Pinpoint the cell where the given text exists, returning its (X, Y) midpoint coordinate. 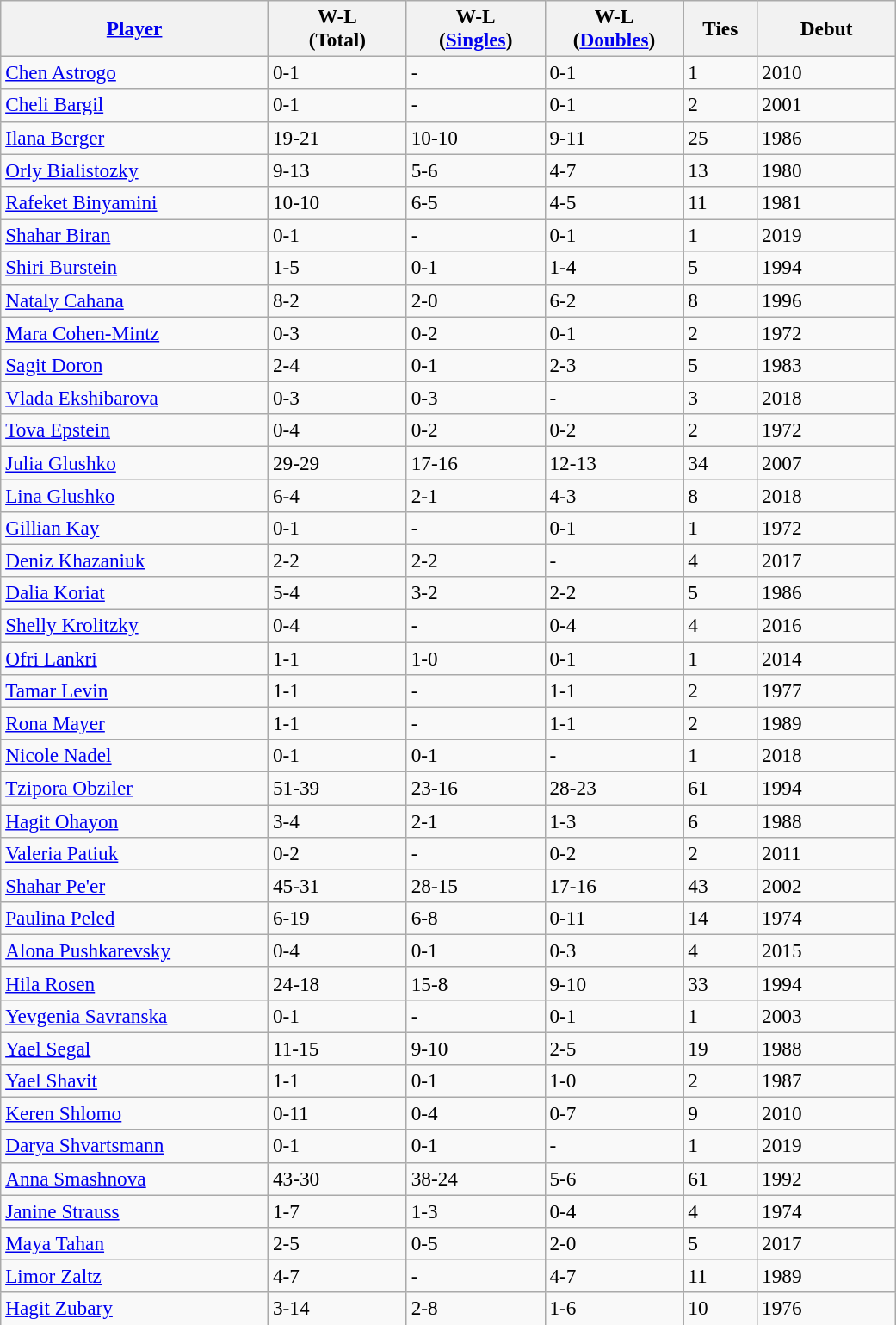
2007 (826, 462)
1977 (826, 690)
34 (720, 462)
W-L(Singles) (475, 28)
2-3 (615, 365)
2002 (826, 886)
Lina Glushko (134, 495)
Shahar Pe'er (134, 886)
Valeria Patiuk (134, 853)
2-8 (475, 1309)
1981 (826, 202)
0-5 (475, 1243)
W-L(Total) (337, 28)
51-39 (337, 788)
Julia Glushko (134, 462)
43 (720, 886)
Tova Epstein (134, 430)
2001 (826, 105)
1992 (826, 1179)
3-4 (337, 820)
Yevgenia Savranska (134, 1016)
Shahar Biran (134, 235)
15-8 (475, 983)
9-13 (337, 170)
Keren Shlomo (134, 1113)
1987 (826, 1080)
4-5 (615, 202)
Yael Shavit (134, 1080)
24-18 (337, 983)
Hila Rosen (134, 983)
Debut (826, 28)
Cheli Bargil (134, 105)
9 (720, 1113)
Hagit Zubary (134, 1309)
Sagit Doron (134, 365)
13 (720, 170)
Rafeket Binyamini (134, 202)
28-23 (615, 788)
Darya Shvartsmann (134, 1146)
29-29 (337, 462)
Gillian Kay (134, 528)
45-31 (337, 886)
1980 (826, 170)
Shelly Krolitzky (134, 625)
19 (720, 1048)
Tzipora Obziler (134, 788)
33 (720, 983)
1976 (826, 1309)
Dalia Koriat (134, 593)
1996 (826, 300)
3 (720, 398)
8-2 (337, 300)
1-4 (615, 268)
Vlada Ekshibarova (134, 398)
28-15 (475, 886)
Nataly Cahana (134, 300)
Deniz Khazaniuk (134, 560)
2014 (826, 658)
2015 (826, 950)
11-15 (337, 1048)
Yael Segal (134, 1048)
Ilana Berger (134, 138)
10 (720, 1309)
23-16 (475, 788)
6-8 (475, 918)
1-6 (615, 1309)
38-24 (475, 1179)
2016 (826, 625)
Janine Strauss (134, 1210)
2011 (826, 853)
12-13 (615, 462)
6-4 (337, 495)
Ofri Lankri (134, 658)
Anna Smashnova (134, 1179)
2003 (826, 1016)
Maya Tahan (134, 1243)
Hagit Ohayon (134, 820)
43-30 (337, 1179)
Paulina Peled (134, 918)
Mara Cohen-Mintz (134, 332)
Ties (720, 28)
Shiri Burstein (134, 268)
Tamar Levin (134, 690)
Limor Zaltz (134, 1276)
2-4 (337, 365)
Chen Astrogo (134, 72)
Alona Pushkarevsky (134, 950)
W-L(Doubles) (615, 28)
6 (720, 820)
0-7 (615, 1113)
3-14 (337, 1309)
14 (720, 918)
9-11 (615, 138)
6-5 (475, 202)
6-19 (337, 918)
6-2 (615, 300)
19-21 (337, 138)
1-5 (337, 268)
4-3 (615, 495)
1983 (826, 365)
Nicole Nadel (134, 755)
Orly Bialistozky (134, 170)
25 (720, 138)
Player (134, 28)
5-4 (337, 593)
Rona Mayer (134, 723)
3-2 (475, 593)
1-7 (337, 1210)
